Pinpoint the cell where the given text exists, returning its (x, y) midpoint coordinate. 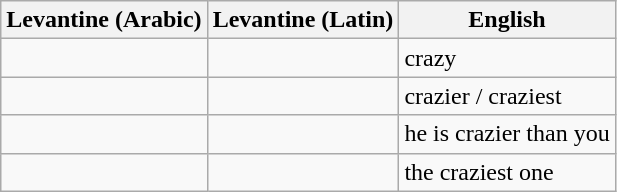
the craziest one (507, 172)
crazier / craziest (507, 96)
he is crazier than you (507, 134)
English (507, 20)
crazy (507, 58)
Levantine (Latin) (303, 20)
Levantine (Arabic) (104, 20)
